For the text-containing cell, return its midpoint in (X, Y) coordinate format. 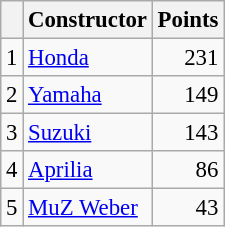
Yamaha (88, 95)
5 (12, 208)
86 (188, 170)
1 (12, 58)
2 (12, 95)
Suzuki (88, 133)
Points (188, 20)
3 (12, 133)
Aprilia (88, 170)
143 (188, 133)
Constructor (88, 20)
149 (188, 95)
MuZ Weber (88, 208)
231 (188, 58)
43 (188, 208)
Honda (88, 58)
4 (12, 170)
